Identify which cell holds the provided text, then report its [x, y] central coordinate. 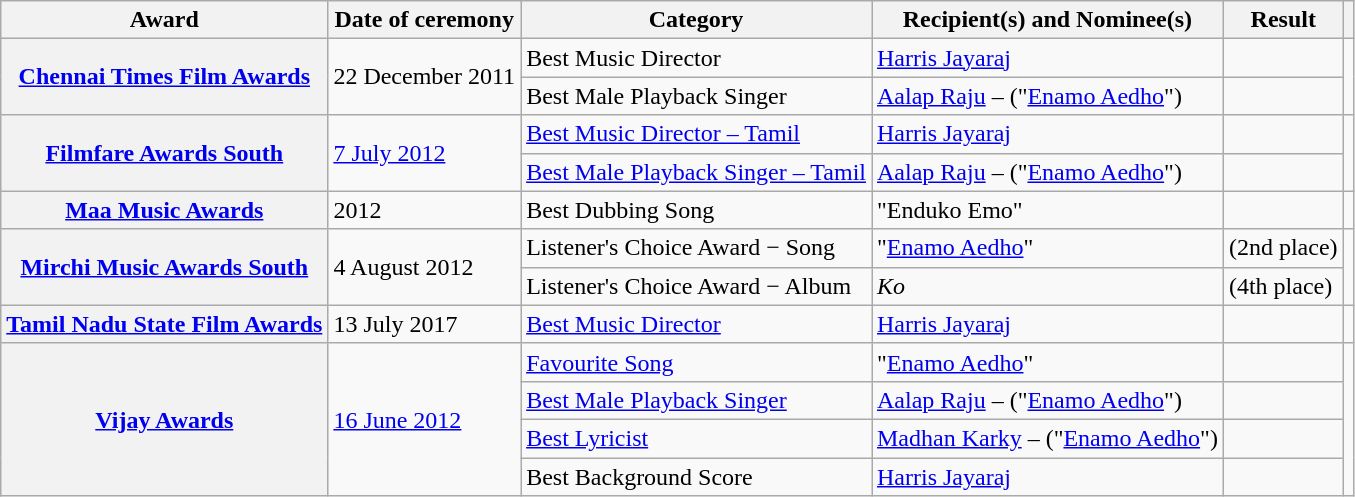
(4th place) [1283, 286]
Best Male Playback Singer – Tamil [696, 172]
Tamil Nadu State Film Awards [164, 324]
Listener's Choice Award − Song [696, 248]
2012 [424, 210]
Mirchi Music Awards South [164, 267]
Best Lyricist [696, 438]
Listener's Choice Award − Album [696, 286]
Vijay Awards [164, 419]
Best Background Score [696, 477]
Favourite Song [696, 362]
4 August 2012 [424, 267]
Award [164, 20]
Best Dubbing Song [696, 210]
"Enduko Emo" [1048, 210]
Filmfare Awards South [164, 153]
7 July 2012 [424, 153]
Ko [1048, 286]
13 July 2017 [424, 324]
Recipient(s) and Nominee(s) [1048, 20]
(2nd place) [1283, 248]
Date of ceremony [424, 20]
Category [696, 20]
Madhan Karky – ("Enamo Aedho") [1048, 438]
Result [1283, 20]
Maa Music Awards [164, 210]
Best Music Director – Tamil [696, 134]
Chennai Times Film Awards [164, 77]
22 December 2011 [424, 77]
16 June 2012 [424, 419]
